Capture the cell that displays the provided text and extract its [X, Y] central coordinate. 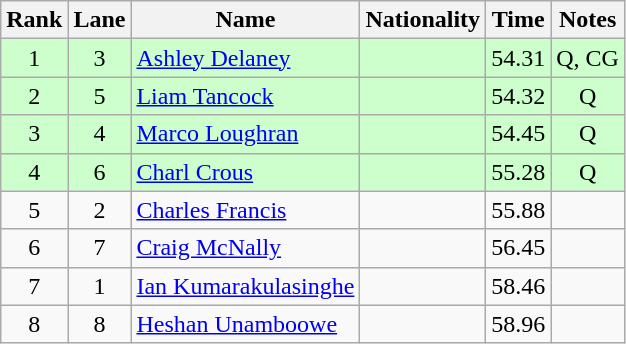
Charles Francis [246, 210]
Liam Tancock [246, 96]
Rank [34, 20]
Nationality [423, 20]
55.88 [518, 210]
Ashley Delaney [246, 58]
58.46 [518, 286]
58.96 [518, 324]
Marco Loughran [246, 134]
Q, CG [588, 58]
Charl Crous [246, 172]
Notes [588, 20]
Ian Kumarakulasinghe [246, 286]
54.31 [518, 58]
56.45 [518, 248]
Lane [100, 20]
Time [518, 20]
Name [246, 20]
54.45 [518, 134]
Heshan Unamboowe [246, 324]
Craig McNally [246, 248]
55.28 [518, 172]
54.32 [518, 96]
